Extract the [X, Y] coordinate from the center of the cell holding the provided text.  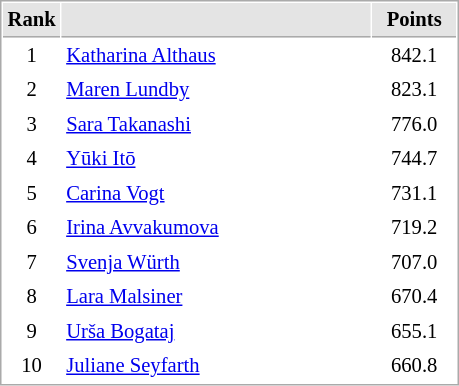
1 [32, 56]
Urša Bogataj [216, 332]
8 [32, 296]
707.0 [414, 262]
823.1 [414, 90]
Rank [32, 20]
Yūki Itō [216, 158]
655.1 [414, 332]
670.4 [414, 296]
Svenja Würth [216, 262]
744.7 [414, 158]
Sara Takanashi [216, 124]
719.2 [414, 228]
Irina Avvakumova [216, 228]
842.1 [414, 56]
2 [32, 90]
Katharina Althaus [216, 56]
3 [32, 124]
Juliane Seyfarth [216, 366]
Carina Vogt [216, 194]
9 [32, 332]
6 [32, 228]
660.8 [414, 366]
731.1 [414, 194]
4 [32, 158]
Maren Lundby [216, 90]
10 [32, 366]
776.0 [414, 124]
Points [414, 20]
5 [32, 194]
7 [32, 262]
Lara Malsiner [216, 296]
